Return (x, y) of the center of cell containing provided text 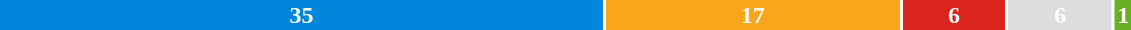
35 (302, 15)
17 (753, 15)
